Return [X, Y] of the center of cell containing provided text 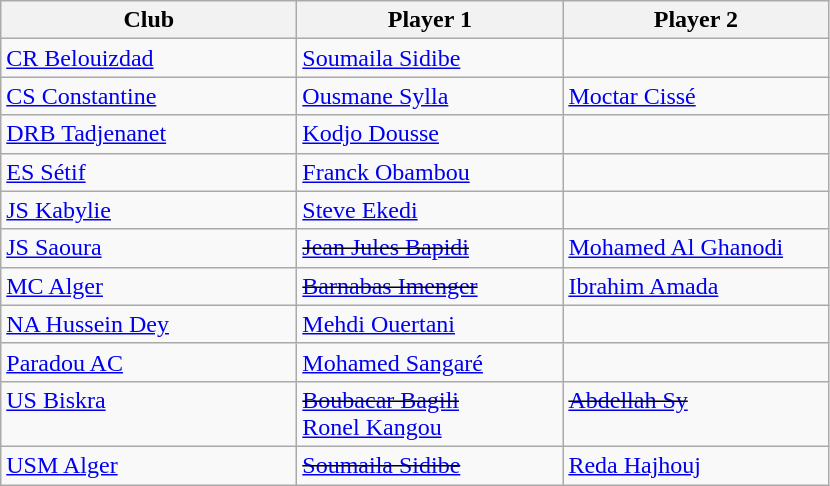
USM Alger [149, 465]
Player 2 [696, 20]
Abdellah Sy [696, 414]
Club [149, 20]
MC Alger [149, 286]
Boubacar Bagili Ronel Kangou [430, 414]
Ibrahim Amada [696, 286]
CS Constantine [149, 96]
Franck Obambou [430, 172]
NA Hussein Dey [149, 324]
Mehdi Ouertani [430, 324]
Kodjo Dousse [430, 134]
US Biskra [149, 414]
DRB Tadjenanet [149, 134]
JS Kabylie [149, 210]
Mohamed Sangaré [430, 362]
Player 1 [430, 20]
Ousmane Sylla [430, 96]
Paradou AC [149, 362]
Jean Jules Bapidi [430, 248]
JS Saoura [149, 248]
ES Sétif [149, 172]
Moctar Cissé [696, 96]
Steve Ekedi [430, 210]
CR Belouizdad [149, 58]
Reda Hajhouj [696, 465]
Barnabas Imenger [430, 286]
Mohamed Al Ghanodi [696, 248]
